Pinpoint the cell where the given text exists, returning its (x, y) midpoint coordinate. 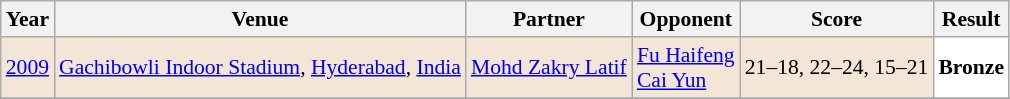
Score (837, 19)
Mohd Zakry Latif (549, 68)
Gachibowli Indoor Stadium, Hyderabad, India (260, 68)
Opponent (686, 19)
Result (971, 19)
Fu Haifeng Cai Yun (686, 68)
Bronze (971, 68)
Year (28, 19)
2009 (28, 68)
Partner (549, 19)
Venue (260, 19)
21–18, 22–24, 15–21 (837, 68)
